From the cell containing the given text, extract its center point as [x, y] coordinate. 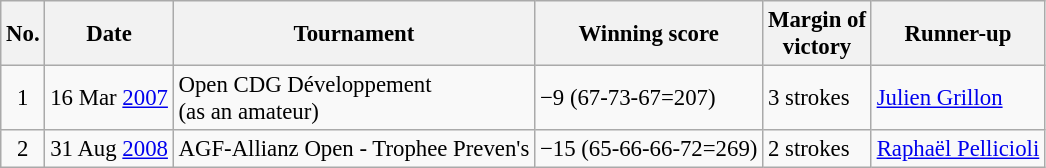
AGF-Allianz Open - Trophee Preven's [354, 149]
31 Aug 2008 [109, 149]
1 [23, 98]
−9 (67-73-67=207) [649, 98]
No. [23, 34]
3 strokes [818, 98]
Date [109, 34]
Winning score [649, 34]
Runner-up [958, 34]
2 [23, 149]
Open CDG Développement(as an amateur) [354, 98]
−15 (65-66-66-72=269) [649, 149]
Raphaël Pellicioli [958, 149]
Julien Grillon [958, 98]
Tournament [354, 34]
Margin ofvictory [818, 34]
16 Mar 2007 [109, 98]
2 strokes [818, 149]
